Identify which cell holds the provided text, then report its (x, y) central coordinate. 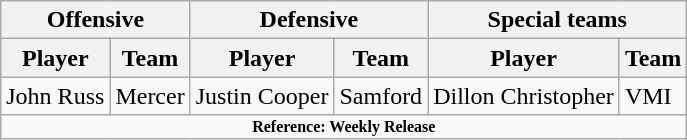
John Russ (56, 96)
Mercer (150, 96)
Reference: Weekly Release (344, 127)
Samford (381, 96)
Defensive (308, 20)
Special teams (558, 20)
VMI (653, 96)
Dillon Christopher (524, 96)
Justin Cooper (262, 96)
Offensive (96, 20)
